Return [X, Y] of the center of cell containing provided text 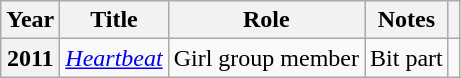
2011 [30, 58]
Year [30, 20]
Role [266, 20]
Heartbeat [114, 58]
Bit part [407, 58]
Notes [407, 20]
Title [114, 20]
Girl group member [266, 58]
